Locate the cell with the specified text and output its [X, Y] center coordinate. 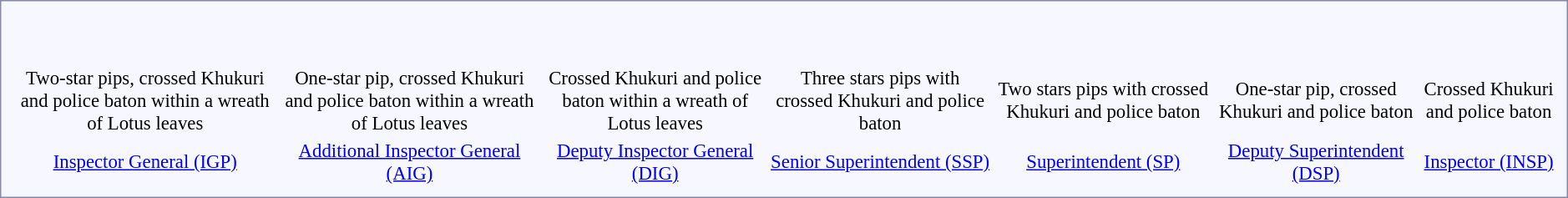
One-star pip, crossed Khukuri and police baton within a wreath of Lotus leaves [409, 100]
Two-star pips, crossed Khukuri and police baton within a wreath of Lotus leaves [145, 100]
Deputy Inspector General (DIG) [655, 162]
Two stars pips with crossed Khukuri and police baton [1103, 100]
Senior Superintendent (SSP) [880, 162]
Additional Inspector General (AIG) [409, 162]
Deputy Superintendent (DSP) [1316, 162]
Crossed Khukuri and police baton within a wreath of Lotus leaves [655, 100]
One-star pip, crossed Khukuri and police baton [1316, 100]
Inspector (INSP) [1489, 162]
Three stars pips with crossed Khukuri and police baton [880, 100]
Crossed Khukuri and police baton [1489, 100]
Superintendent (SP) [1103, 162]
Inspector General (IGP) [145, 162]
